For the text-containing cell, return its midpoint in (x, y) coordinate format. 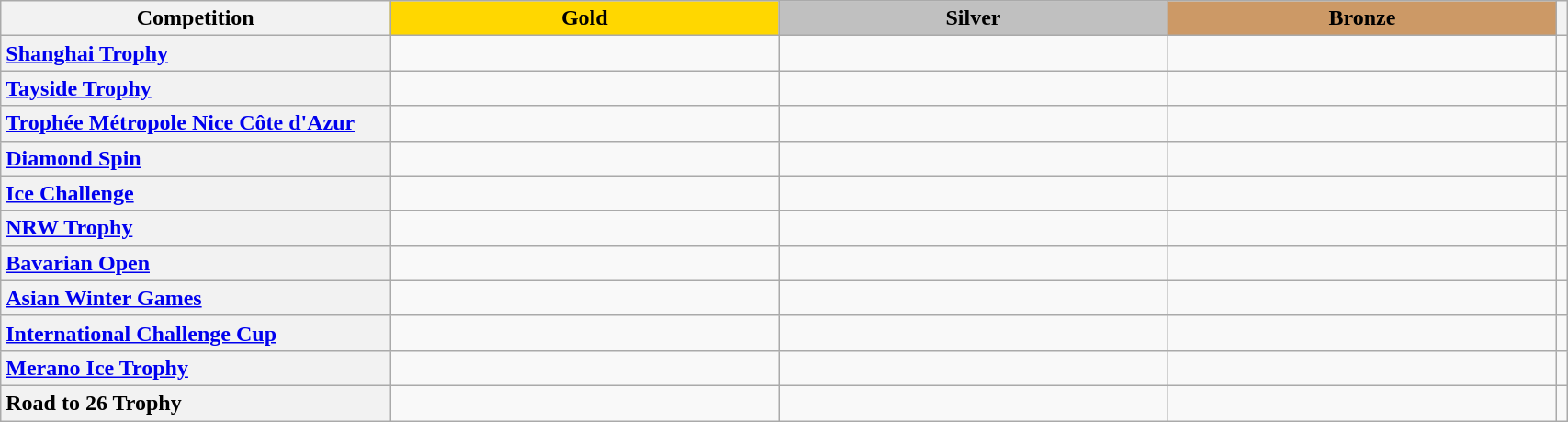
Diamond Spin (196, 158)
Trophée Métropole Nice Côte d'Azur (196, 123)
Competition (196, 18)
NRW Trophy (196, 228)
Silver (974, 18)
Bronze (1361, 18)
Bavarian Open (196, 263)
Tayside Trophy (196, 88)
Asian Winter Games (196, 298)
Merano Ice Trophy (196, 368)
Shanghai Trophy (196, 53)
Ice Challenge (196, 193)
International Challenge Cup (196, 333)
Road to 26 Trophy (196, 403)
Gold (584, 18)
